Extract the [x, y] coordinate from the center of the cell holding the provided text.  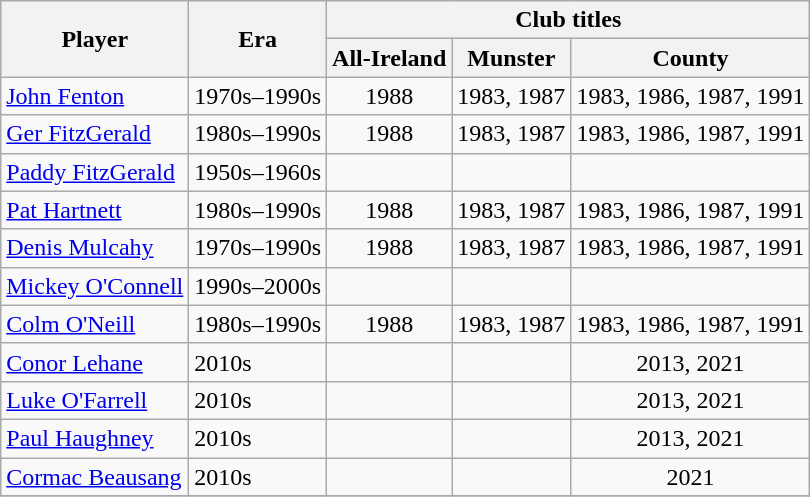
Conor Lehane [95, 362]
County [690, 58]
All-Ireland [390, 58]
Player [95, 39]
John Fenton [95, 96]
Colm O'Neill [95, 324]
Mickey O'Connell [95, 286]
Ger FitzGerald [95, 134]
Pat Hartnett [95, 210]
Era [258, 39]
Club titles [568, 20]
2021 [690, 477]
Denis Mulcahy [95, 248]
Luke O'Farrell [95, 400]
1950s–1960s [258, 172]
Munster [512, 58]
Paddy FitzGerald [95, 172]
Cormac Beausang [95, 477]
1990s–2000s [258, 286]
Paul Haughney [95, 438]
